From the cell containing the given text, extract its center point as (x, y) coordinate. 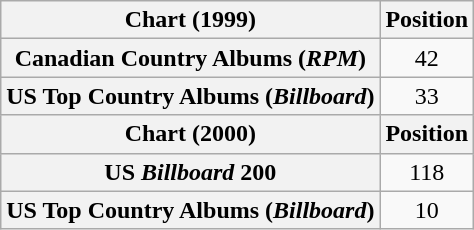
US Billboard 200 (190, 172)
Chart (2000) (190, 134)
118 (427, 172)
10 (427, 210)
33 (427, 96)
Chart (1999) (190, 20)
Canadian Country Albums (RPM) (190, 58)
42 (427, 58)
